Find where the given text appears and provide that cell's center as (X, Y) coordinate. 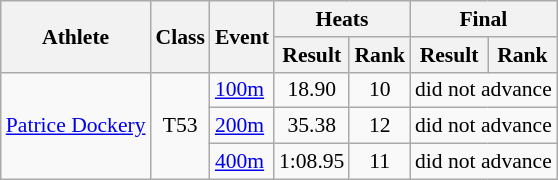
200m (242, 126)
Class (180, 36)
11 (380, 162)
400m (242, 162)
Final (484, 19)
Event (242, 36)
1:08.95 (312, 162)
Patrice Dockery (76, 126)
10 (380, 90)
T53 (180, 126)
Athlete (76, 36)
Heats (342, 19)
18.90 (312, 90)
35.38 (312, 126)
12 (380, 126)
100m (242, 90)
